Capture the cell that displays the provided text and extract its [X, Y] central coordinate. 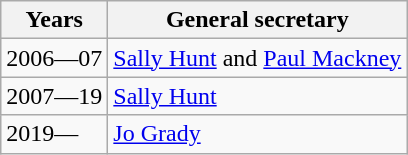
2006—07 [54, 58]
Sally Hunt [258, 96]
2019— [54, 134]
Sally Hunt and Paul Mackney [258, 58]
Years [54, 20]
2007—19 [54, 96]
General secretary [258, 20]
Jo Grady [258, 134]
